Output the [x, y] coordinate of the center of the cell containing the given text.  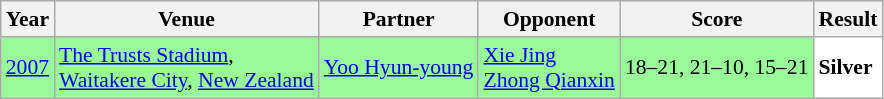
Venue [186, 19]
18–21, 21–10, 15–21 [717, 68]
Yoo Hyun-young [399, 68]
2007 [28, 68]
Year [28, 19]
Silver [848, 68]
The Trusts Stadium,Waitakere City, New Zealand [186, 68]
Partner [399, 19]
Result [848, 19]
Xie Jing Zhong Qianxin [548, 68]
Opponent [548, 19]
Score [717, 19]
